Determine the (X, Y) coordinate at the center of the cell enclosing the given text.  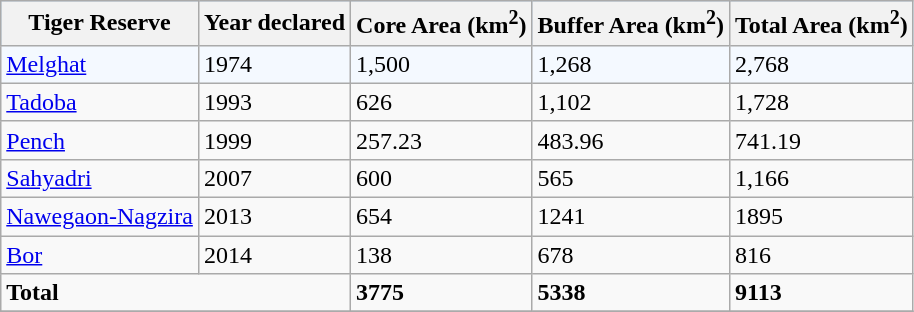
Tiger Reserve (100, 24)
Sahyadri (100, 178)
2014 (274, 255)
Core Area (km2) (442, 24)
257.23 (442, 140)
1,500 (442, 64)
565 (630, 178)
1,728 (821, 102)
Year declared (274, 24)
1241 (630, 217)
654 (442, 217)
Buffer Area (km2) (630, 24)
1999 (274, 140)
483.96 (630, 140)
Tadoba (100, 102)
3775 (442, 293)
626 (442, 102)
1,166 (821, 178)
Nawegaon-Nagzira (100, 217)
Total Area (km2) (821, 24)
1,268 (630, 64)
1993 (274, 102)
Melghat (100, 64)
2013 (274, 217)
1,102 (630, 102)
741.19 (821, 140)
678 (630, 255)
816 (821, 255)
2007 (274, 178)
600 (442, 178)
2,768 (821, 64)
1974 (274, 64)
9113 (821, 293)
Pench (100, 140)
Total (176, 293)
1895 (821, 217)
5338 (630, 293)
Bor (100, 255)
138 (442, 255)
